Scan for the cell matching the given text and deliver its [X, Y] coordinate at center. 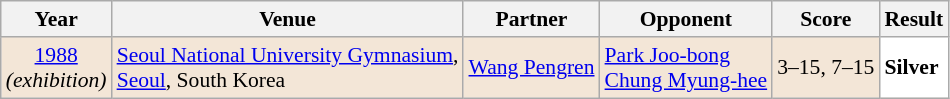
Venue [288, 19]
Result [914, 19]
3–15, 7–15 [826, 68]
Score [826, 19]
Year [56, 19]
Partner [531, 19]
Silver [914, 68]
Park Joo-bong Chung Myung-hee [686, 68]
Wang Pengren [531, 68]
Seoul National University Gymnasium,Seoul, South Korea [288, 68]
Opponent [686, 19]
1988(exhibition) [56, 68]
